Capture the cell that displays the provided text and extract its [X, Y] central coordinate. 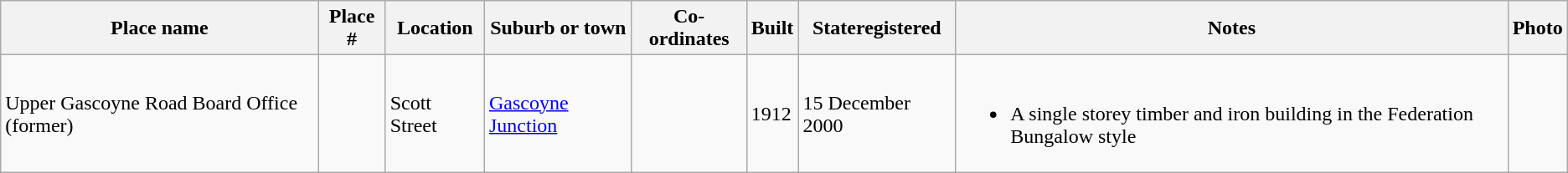
Scott Street [435, 114]
Notes [1231, 28]
Place # [352, 28]
Built [772, 28]
Place name [159, 28]
Suburb or town [558, 28]
Photo [1538, 28]
Location [435, 28]
Gascoyne Junction [558, 114]
15 December 2000 [877, 114]
Co-ordinates [689, 28]
A single storey timber and iron building in the Federation Bungalow style [1231, 114]
Upper Gascoyne Road Board Office (former) [159, 114]
1912 [772, 114]
Stateregistered [877, 28]
